Provide the (X, Y) coordinate of the cell's center where the given text is located.  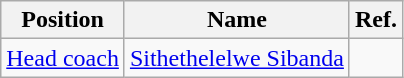
Head coach (63, 58)
Sithethelelwe Sibanda (236, 58)
Name (236, 20)
Ref. (376, 20)
Position (63, 20)
